Scan for the cell matching the given text and deliver its (x, y) coordinate at center. 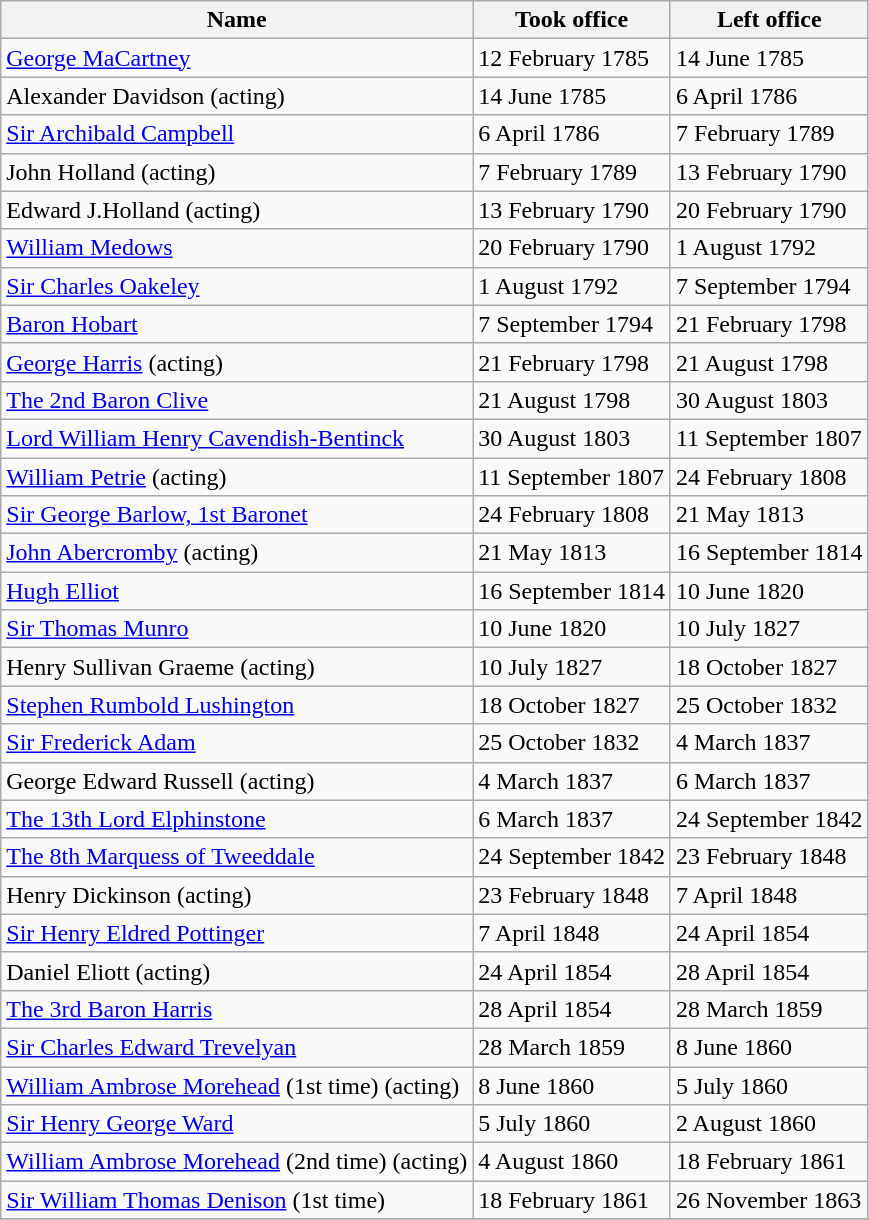
The 13th Lord Elphinstone (237, 819)
26 November 1863 (769, 1200)
Baron Hobart (237, 324)
Took office (572, 20)
Henry Sullivan Graeme (acting) (237, 667)
12 February 1785 (572, 58)
The 3rd Baron Harris (237, 1009)
Name (237, 20)
Sir Henry Eldred Pottinger (237, 933)
Alexander Davidson (acting) (237, 96)
Left office (769, 20)
John Holland (acting) (237, 172)
The 8th Marquess of Tweeddale (237, 857)
Sir George Barlow, 1st Baronet (237, 515)
Edward J.Holland (acting) (237, 210)
William Petrie (acting) (237, 477)
Sir William Thomas Denison (1st time) (237, 1200)
Sir Archibald Campbell (237, 134)
4 August 1860 (572, 1162)
2 August 1860 (769, 1124)
Hugh Elliot (237, 591)
John Abercromby (acting) (237, 553)
The 2nd Baron Clive (237, 400)
Sir Thomas Munro (237, 629)
William Ambrose Morehead (2nd time) (acting) (237, 1162)
Sir Charles Edward Trevelyan (237, 1047)
Lord William Henry Cavendish-Bentinck (237, 438)
William Medows (237, 248)
George MaCartney (237, 58)
Sir Frederick Adam (237, 743)
Sir Charles Oakeley (237, 286)
Daniel Eliott (acting) (237, 971)
George Harris (acting) (237, 362)
George Edward Russell (acting) (237, 781)
Henry Dickinson (acting) (237, 895)
Sir Henry George Ward (237, 1124)
Stephen Rumbold Lushington (237, 705)
William Ambrose Morehead (1st time) (acting) (237, 1085)
